Identify which cell holds the provided text, then report its [X, Y] central coordinate. 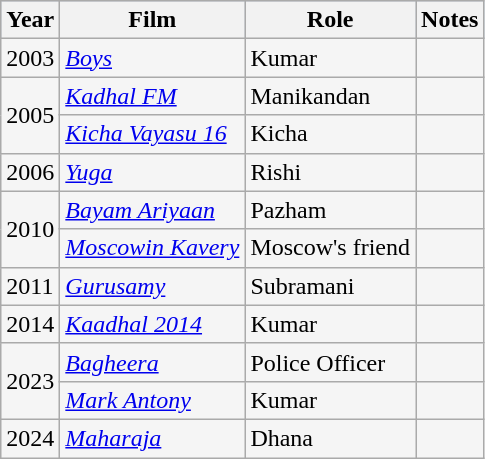
2014 [30, 324]
Kaadhal 2014 [152, 324]
Gurusamy [152, 286]
Bayam Ariyaan [152, 210]
Police Officer [330, 362]
Manikandan [330, 96]
2024 [30, 438]
2003 [30, 58]
Bagheera [152, 362]
Boys [152, 58]
Kicha [330, 134]
Yuga [152, 172]
Year [30, 20]
Role [330, 20]
Notes [450, 20]
Film [152, 20]
2011 [30, 286]
Moscowin Kavery [152, 248]
Subramani [330, 286]
2005 [30, 115]
Kadhal FM [152, 96]
Pazham [330, 210]
2006 [30, 172]
Maharaja [152, 438]
Dhana [330, 438]
2010 [30, 229]
2023 [30, 381]
Mark Antony [152, 400]
Kicha Vayasu 16 [152, 134]
Moscow's friend [330, 248]
Rishi [330, 172]
